Find where the given text appears and provide that cell's center as (x, y) coordinate. 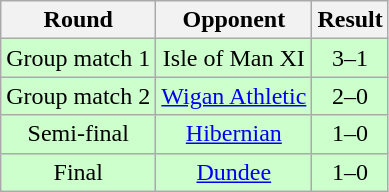
Result (350, 20)
Group match 2 (78, 96)
Dundee (234, 172)
Isle of Man XI (234, 58)
Semi-final (78, 134)
Round (78, 20)
2–0 (350, 96)
Wigan Athletic (234, 96)
Final (78, 172)
Hibernian (234, 134)
Opponent (234, 20)
Group match 1 (78, 58)
3–1 (350, 58)
